For the text-containing cell, return its midpoint in (x, y) coordinate format. 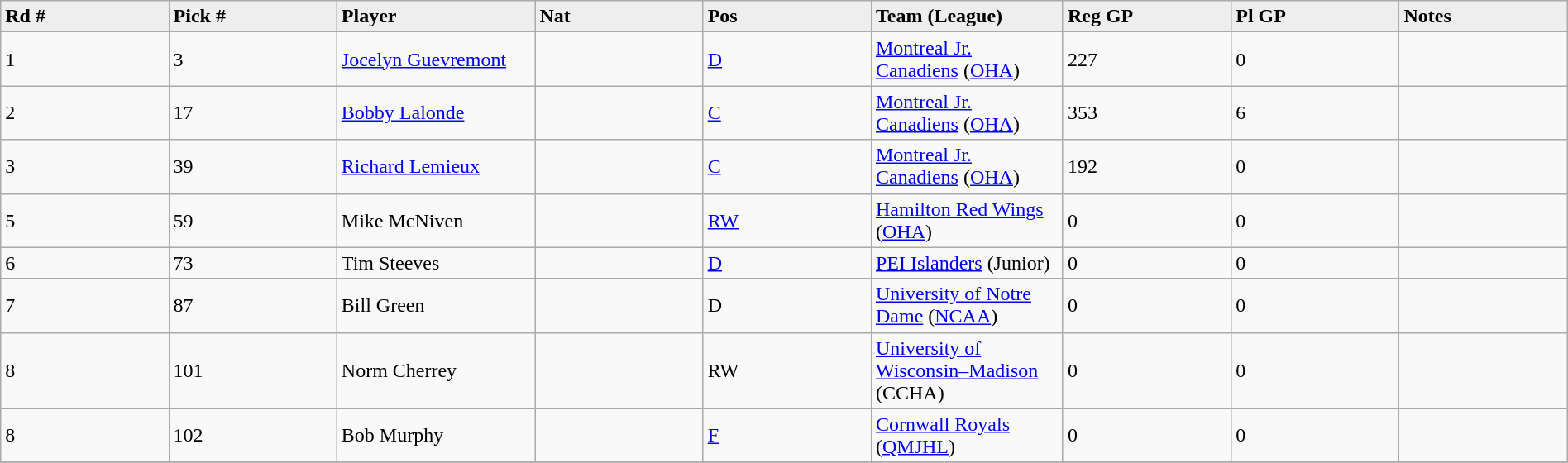
Jocelyn Guevremont (436, 60)
Bob Murphy (436, 435)
7 (84, 306)
Notes (1484, 17)
Cornwall Royals (QMJHL) (967, 435)
Reg GP (1146, 17)
102 (253, 435)
Bill Green (436, 306)
University of Notre Dame (NCAA) (967, 306)
University of Wisconsin–Madison (CCHA) (967, 370)
PEI Islanders (Junior) (967, 263)
17 (253, 112)
101 (253, 370)
1 (84, 60)
Player (436, 17)
F (787, 435)
Team (League) (967, 17)
39 (253, 167)
Pick # (253, 17)
Hamilton Red Wings (OHA) (967, 220)
Pl GP (1315, 17)
Nat (619, 17)
5 (84, 220)
192 (1146, 167)
Tim Steeves (436, 263)
353 (1146, 112)
Norm Cherrey (436, 370)
59 (253, 220)
Richard Lemieux (436, 167)
Bobby Lalonde (436, 112)
87 (253, 306)
2 (84, 112)
Mike McNiven (436, 220)
73 (253, 263)
227 (1146, 60)
Pos (787, 17)
Rd # (84, 17)
